Determine the (x, y) coordinate at the center of the cell enclosing the given text.  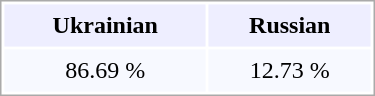
Ukrainian (105, 25)
12.73 % (290, 71)
86.69 % (105, 71)
Russian (290, 25)
